Capture the cell that displays the provided text and extract its [X, Y] central coordinate. 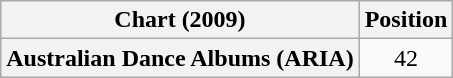
Chart (2009) [180, 20]
Australian Dance Albums (ARIA) [180, 58]
42 [406, 58]
Position [406, 20]
